Search for the cell housing the specified text and yield its [X, Y] center coordinate. 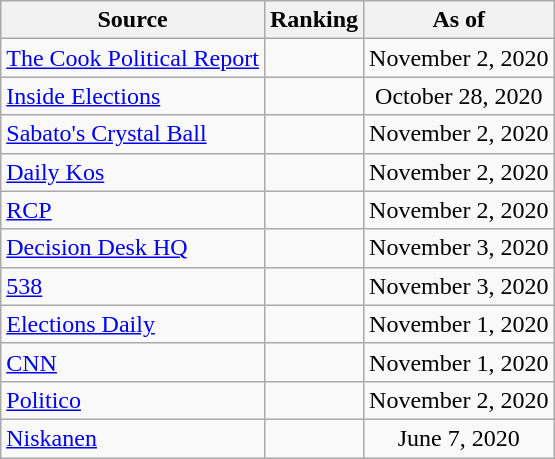
June 7, 2020 [459, 438]
CNN [133, 362]
RCP [133, 210]
The Cook Political Report [133, 58]
As of [459, 20]
Politico [133, 400]
Decision Desk HQ [133, 248]
Source [133, 20]
Ranking [314, 20]
Inside Elections [133, 96]
Elections Daily [133, 324]
Daily Kos [133, 172]
October 28, 2020 [459, 96]
Niskanen [133, 438]
538 [133, 286]
Sabato's Crystal Ball [133, 134]
